Locate the cell with the specified text and output its [X, Y] center coordinate. 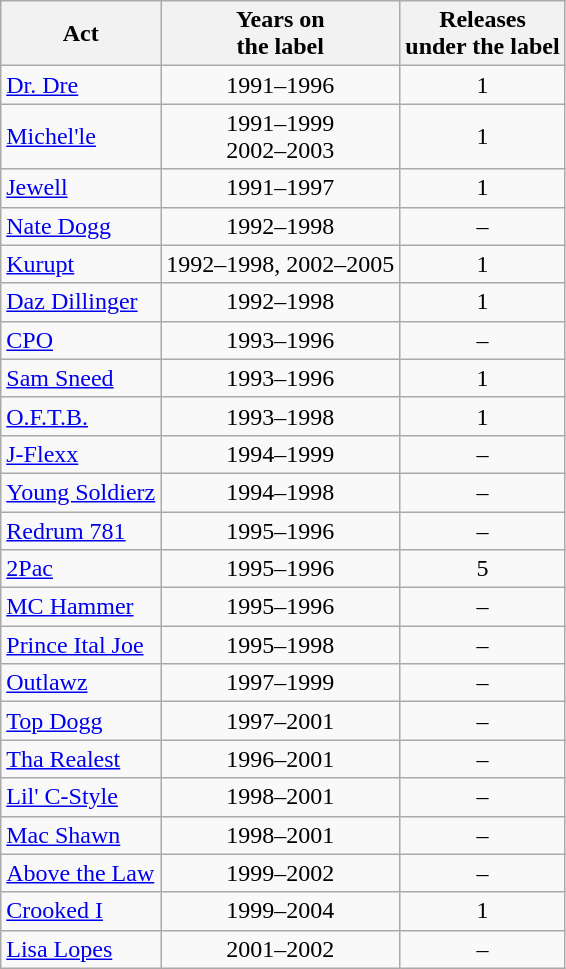
1999–2002 [280, 873]
Kurupt [81, 264]
1996–2001 [280, 759]
Releasesunder the label [482, 34]
1991–1996 [280, 85]
Sam Sneed [81, 378]
J-Flexx [81, 454]
Lisa Lopes [81, 949]
Prince Ital Joe [81, 645]
Nate Dogg [81, 226]
1991–19992002–2003 [280, 136]
CPO [81, 340]
Daz Dillinger [81, 302]
Tha Realest [81, 759]
Michel'le [81, 136]
Years onthe label [280, 34]
Act [81, 34]
Dr. Dre [81, 85]
1993–1998 [280, 416]
1994–1999 [280, 454]
Crooked I [81, 911]
1991–1997 [280, 188]
1994–1998 [280, 492]
O.F.T.B. [81, 416]
Mac Shawn [81, 835]
Redrum 781 [81, 531]
1999–2004 [280, 911]
Outlawz [81, 683]
5 [482, 569]
MC Hammer [81, 607]
1992–1998, 2002–2005 [280, 264]
1995–1998 [280, 645]
Top Dogg [81, 721]
Young Soldierz [81, 492]
Above the Law [81, 873]
2Pac [81, 569]
Lil' C-Style [81, 797]
Jewell [81, 188]
1997–2001 [280, 721]
1997–1999 [280, 683]
2001–2002 [280, 949]
